Return the (X, Y) coordinate for the center point of the cell that contains the specified text.  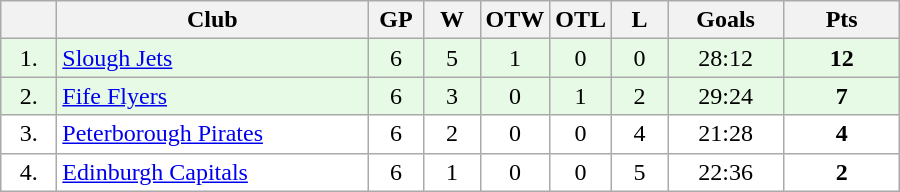
3 (452, 96)
2. (29, 96)
4. (29, 172)
Pts (842, 20)
Goals (726, 20)
12 (842, 58)
3. (29, 134)
21:28 (726, 134)
28:12 (726, 58)
W (452, 20)
OTW (515, 20)
Fife Flyers (212, 96)
L (640, 20)
29:24 (726, 96)
Edinburgh Capitals (212, 172)
22:36 (726, 172)
OTL (581, 20)
Peterborough Pirates (212, 134)
1. (29, 58)
Slough Jets (212, 58)
GP (396, 20)
7 (842, 96)
Club (212, 20)
